For the text-containing cell, return its midpoint in (X, Y) coordinate format. 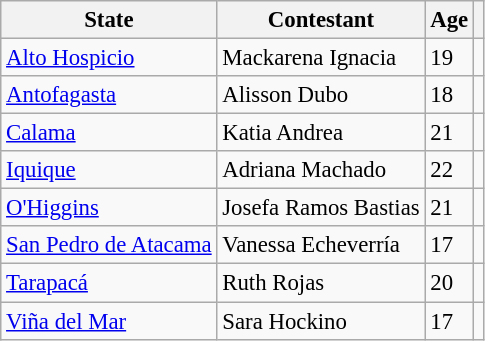
Tarapacá (109, 283)
Vanessa Echeverría (321, 245)
22 (450, 170)
Sara Hockino (321, 321)
Contestant (321, 20)
Katia Andrea (321, 133)
Viña del Mar (109, 321)
Age (450, 20)
Adriana Machado (321, 170)
Alisson Dubo (321, 95)
San Pedro de Atacama (109, 245)
20 (450, 283)
Alto Hospicio (109, 58)
Josefa Ramos Bastias (321, 208)
Antofagasta (109, 95)
Calama (109, 133)
19 (450, 58)
Ruth Rojas (321, 283)
Mackarena Ignacia (321, 58)
State (109, 20)
O'Higgins (109, 208)
Iquique (109, 170)
18 (450, 95)
